Identify which cell holds the provided text, then report its (X, Y) central coordinate. 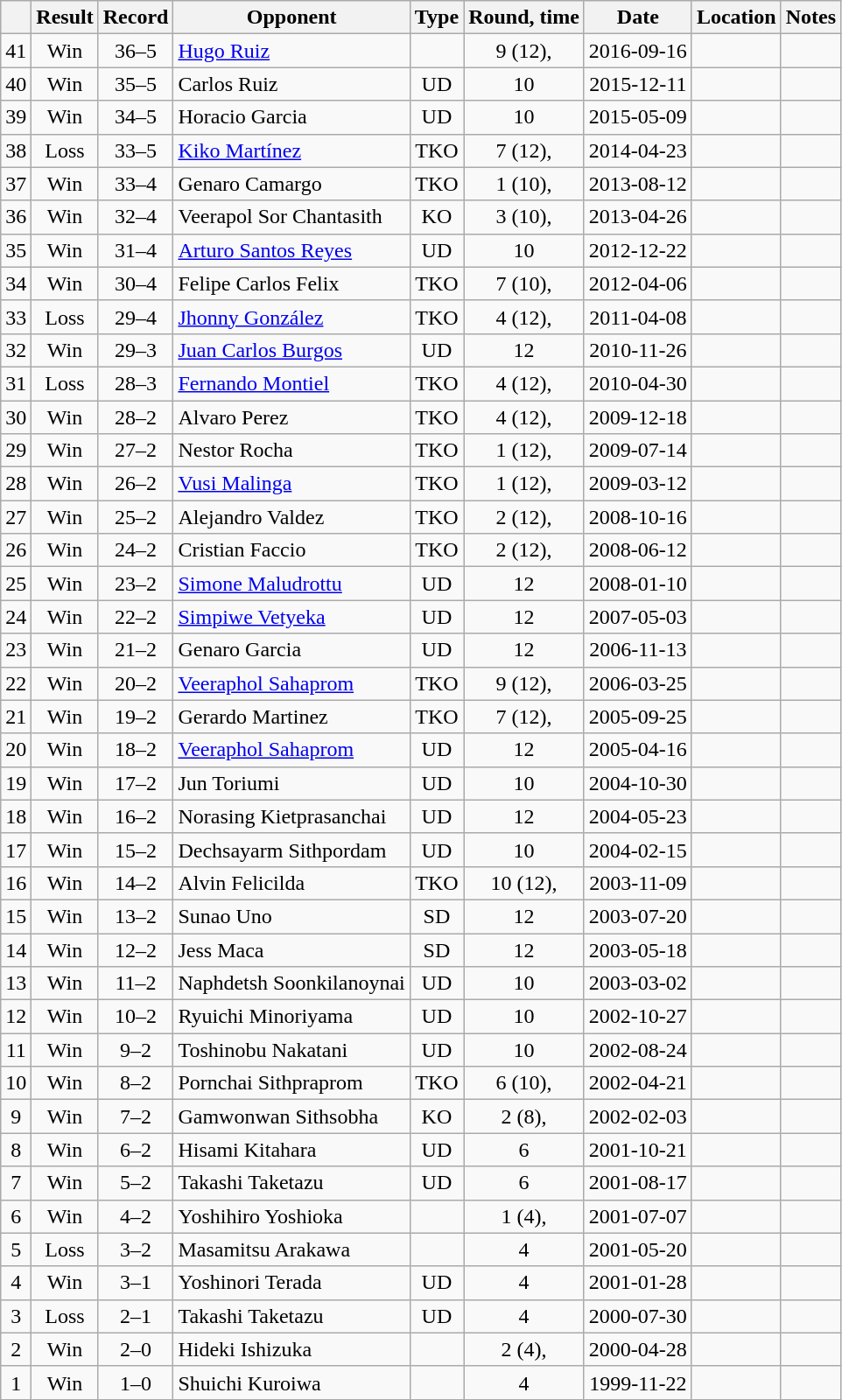
Jhonny González (291, 317)
2 (4), (524, 1349)
2013-08-12 (637, 184)
9 (16, 1116)
2016-09-16 (637, 51)
6 (10), (524, 1083)
14–2 (136, 883)
2003-05-18 (637, 949)
Round, time (524, 17)
13–2 (136, 916)
29–3 (136, 350)
2–0 (136, 1349)
2002-04-21 (637, 1083)
2000-07-30 (637, 1316)
24 (16, 617)
23–2 (136, 584)
1 (4), (524, 1216)
Record (136, 17)
Notes (810, 17)
21 (16, 717)
39 (16, 117)
41 (16, 51)
19–2 (136, 717)
2002-10-27 (637, 1017)
Hugo Ruiz (291, 51)
2003-11-09 (637, 883)
Cristian Faccio (291, 550)
Dechsayarm Sithpordam (291, 850)
2004-10-30 (637, 783)
38 (16, 150)
3–2 (136, 1249)
2–1 (136, 1316)
Veerapol Sor Chantasith (291, 217)
32 (16, 350)
27 (16, 517)
33–5 (136, 150)
Jess Maca (291, 949)
11–2 (136, 983)
Felipe Carlos Felix (291, 283)
2015-05-09 (637, 117)
1999-11-22 (637, 1382)
8 (16, 1150)
3 (10), (524, 217)
Masamitsu Arakawa (291, 1249)
2002-08-24 (637, 1050)
15–2 (136, 850)
2001-07-07 (637, 1216)
13 (16, 983)
33–4 (136, 184)
20–2 (136, 683)
2003-07-20 (637, 916)
Genaro Camargo (291, 184)
2006-03-25 (637, 683)
2004-02-15 (637, 850)
17–2 (136, 783)
29–4 (136, 317)
12–2 (136, 949)
Alvin Felicilda (291, 883)
7 (10), (524, 283)
9–2 (136, 1050)
Carlos Ruiz (291, 84)
2008-01-10 (637, 584)
37 (16, 184)
2007-05-03 (637, 617)
Kiko Martínez (291, 150)
16–2 (136, 816)
8–2 (136, 1083)
5–2 (136, 1183)
2008-06-12 (637, 550)
3 (16, 1316)
2001-08-17 (637, 1183)
2011-04-08 (637, 317)
27–2 (136, 451)
2010-04-30 (637, 383)
Shuichi Kuroiwa (291, 1382)
Fernando Montiel (291, 383)
1 (16, 1382)
2003-03-02 (637, 983)
18 (16, 816)
5 (16, 1249)
2000-04-28 (637, 1349)
2009-12-18 (637, 417)
16 (16, 883)
26–2 (136, 484)
2001-01-28 (637, 1283)
1 (10), (524, 184)
28–3 (136, 383)
20 (16, 750)
Toshinobu Nakatani (291, 1050)
28–2 (136, 417)
30 (16, 417)
2014-04-23 (637, 150)
2004-05-23 (637, 816)
2015-12-11 (637, 84)
Gerardo Martinez (291, 717)
Gamwonwan Sithsobha (291, 1116)
34 (16, 283)
23 (16, 650)
6–2 (136, 1150)
22–2 (136, 617)
Hisami Kitahara (291, 1150)
Nestor Rocha (291, 451)
14 (16, 949)
31–4 (136, 250)
15 (16, 916)
Juan Carlos Burgos (291, 350)
2012-12-22 (637, 250)
Hideki Ishizuka (291, 1349)
25–2 (136, 517)
30–4 (136, 283)
Result (65, 17)
2 (8), (524, 1116)
28 (16, 484)
Alvaro Perez (291, 417)
2008-10-16 (637, 517)
2005-09-25 (637, 717)
22 (16, 683)
Yoshinori Terada (291, 1283)
25 (16, 584)
10 (12), (524, 883)
Sunao Uno (291, 916)
24–2 (136, 550)
26 (16, 550)
2009-03-12 (637, 484)
36–5 (136, 51)
2006-11-13 (637, 650)
2002-02-03 (637, 1116)
35–5 (136, 84)
10–2 (136, 1017)
2005-04-16 (637, 750)
2010-11-26 (637, 350)
3–1 (136, 1283)
2001-05-20 (637, 1249)
Norasing Kietprasanchai (291, 816)
29 (16, 451)
2 (16, 1349)
Vusi Malinga (291, 484)
17 (16, 850)
Yoshihiro Yoshioka (291, 1216)
2013-04-26 (637, 217)
Date (637, 17)
Location (736, 17)
Opponent (291, 17)
4–2 (136, 1216)
19 (16, 783)
35 (16, 250)
18–2 (136, 750)
1–0 (136, 1382)
36 (16, 217)
Alejandro Valdez (291, 517)
32–4 (136, 217)
Genaro Garcia (291, 650)
Type (436, 17)
Simpiwe Vetyeka (291, 617)
7–2 (136, 1116)
40 (16, 84)
Pornchai Sithpraprom (291, 1083)
2012-04-06 (637, 283)
34–5 (136, 117)
7 (16, 1183)
31 (16, 383)
Horacio Garcia (291, 117)
Simone Maludrottu (291, 584)
2001-10-21 (637, 1150)
Ryuichi Minoriyama (291, 1017)
2009-07-14 (637, 451)
21–2 (136, 650)
Arturo Santos Reyes (291, 250)
11 (16, 1050)
33 (16, 317)
Naphdetsh Soonkilanoynai (291, 983)
Jun Toriumi (291, 783)
